Extract the (x, y) coordinate from the center of the cell holding the provided text.  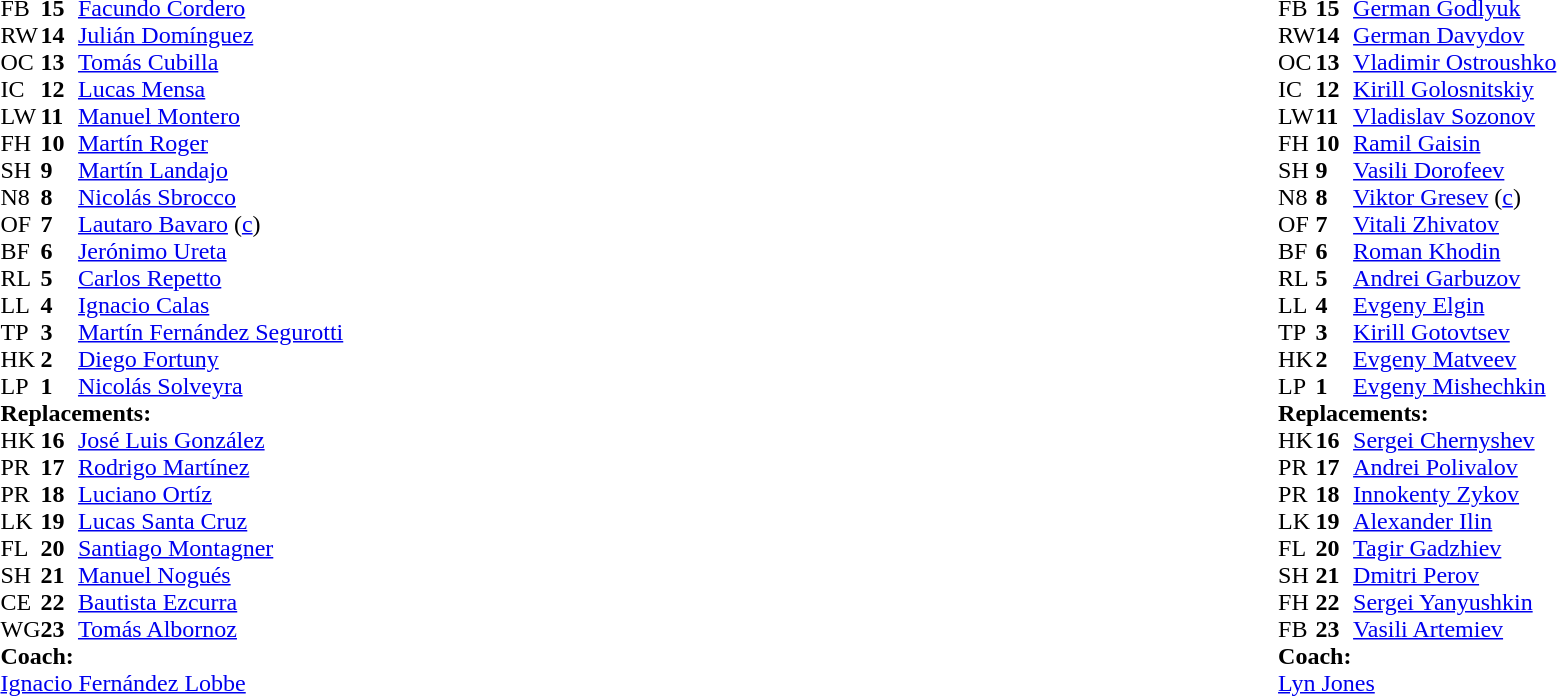
Vasili Artemiev (1454, 630)
Tomás Albornoz (210, 630)
Vitali Zhivatov (1454, 224)
Evgeny Mishechkin (1454, 386)
Ignacio Calas (210, 306)
Martín Landajo (210, 170)
Lautaro Bavaro (c) (210, 224)
Martín Roger (210, 144)
Kirill Golosnitskiy (1454, 90)
Martín Fernández Segurotti (210, 332)
Santiago Montagner (210, 548)
Roman Khodin (1454, 252)
Manuel Nogués (210, 576)
Tomás Cubilla (210, 62)
Viktor Gresev (c) (1454, 198)
José Luis González (210, 440)
Luciano Ortíz (210, 494)
Jerónimo Ureta (210, 252)
Bautista Ezcurra (210, 602)
Diego Fortuny (210, 360)
Sergei Yanyushkin (1454, 602)
Evgeny Elgin (1454, 306)
Evgeny Matveev (1454, 360)
Andrei Polivalov (1454, 468)
Vasili Dorofeev (1454, 170)
Sergei Chernyshev (1454, 440)
Ramil Gaisin (1454, 144)
Nicolás Solveyra (210, 386)
Alexander Ilin (1454, 522)
German Davydov (1454, 36)
WG (20, 630)
Manuel Montero (210, 116)
Vladimir Ostroushko (1454, 62)
Innokenty Zykov (1454, 494)
Carlos Repetto (210, 278)
Nicolás Sbrocco (210, 198)
Kirill Gotovtsev (1454, 332)
Lucas Santa Cruz (210, 522)
FB (1297, 630)
Dmitri Perov (1454, 576)
Julián Domínguez (210, 36)
Vladislav Sozonov (1454, 116)
CE (20, 602)
Andrei Garbuzov (1454, 278)
Rodrigo Martínez (210, 468)
Lucas Mensa (210, 90)
Tagir Gadzhiev (1454, 548)
